Find where the given text appears and provide that cell's center as (x, y) coordinate. 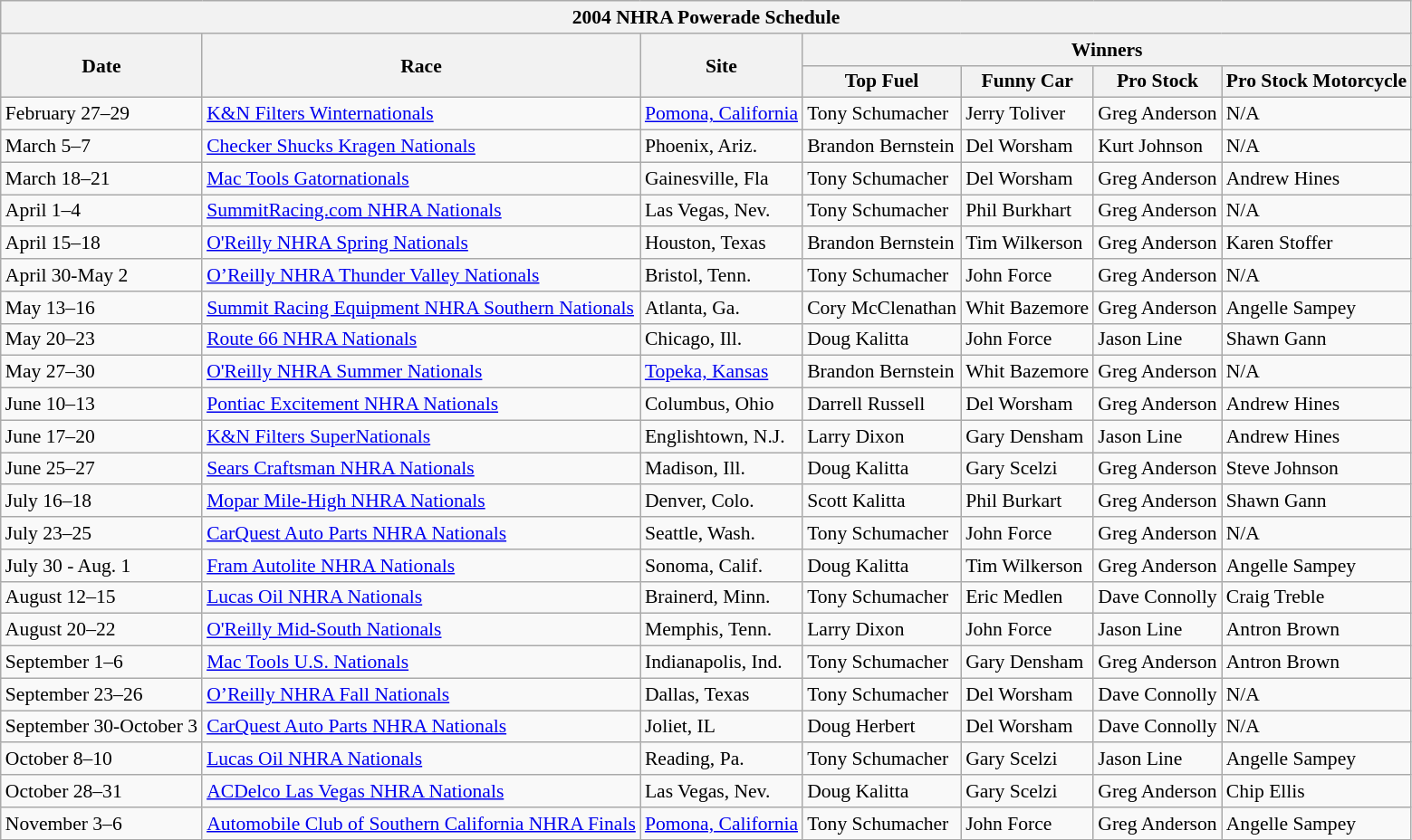
Date (101, 65)
Karen Stoffer (1317, 243)
Atlanta, Ga. (721, 308)
SummitRacing.com NHRA Nationals (421, 211)
Jerry Toliver (1027, 114)
O’Reilly NHRA Fall Nationals (421, 694)
April 30-May 2 (101, 275)
July 30 - Aug. 1 (101, 566)
March 18–21 (101, 178)
June 25–27 (101, 469)
Eric Medlen (1027, 597)
Chicago, Ill. (721, 339)
Englishtown, N.J. (721, 436)
Fram Autolite NHRA Nationals (421, 566)
Phil Burkart (1027, 501)
October 28–31 (101, 791)
Chip Ellis (1317, 791)
Indianapolis, Ind. (721, 663)
Craig Treble (1317, 597)
O'Reilly NHRA Spring Nationals (421, 243)
Sears Craftsman NHRA Nationals (421, 469)
O'Reilly Mid-South Nationals (421, 630)
Dallas, Texas (721, 694)
Pontiac Excitement NHRA Nationals (421, 405)
Funny Car (1027, 81)
June 17–20 (101, 436)
Sonoma, Calif. (721, 566)
August 20–22 (101, 630)
Brainerd, Minn. (721, 597)
Cory McClenathan (882, 308)
Phoenix, Ariz. (721, 147)
Kurt Johnson (1157, 147)
July 23–25 (101, 533)
Mac Tools Gatornationals (421, 178)
2004 NHRA Powerade Schedule (706, 17)
Doug Herbert (882, 727)
April 15–18 (101, 243)
Winners (1107, 50)
K&N Filters Winternationals (421, 114)
O'Reilly NHRA Summer Nationals (421, 372)
April 1–4 (101, 211)
Race (421, 65)
Houston, Texas (721, 243)
Memphis, Tenn. (721, 630)
Pro Stock Motorcycle (1317, 81)
May 13–16 (101, 308)
O’Reilly NHRA Thunder Valley Nationals (421, 275)
Columbus, Ohio (721, 405)
ACDelco Las Vegas NHRA Nationals (421, 791)
Bristol, Tenn. (721, 275)
Mac Tools U.S. Nationals (421, 663)
September 30-October 3 (101, 727)
July 16–18 (101, 501)
Gainesville, Fla (721, 178)
Scott Kalitta (882, 501)
February 27–29 (101, 114)
Checker Shucks Kragen Nationals (421, 147)
September 1–6 (101, 663)
Seattle, Wash. (721, 533)
March 5–7 (101, 147)
Top Fuel (882, 81)
August 12–15 (101, 597)
Darrell Russell (882, 405)
Madison, Ill. (721, 469)
Phil Burkhart (1027, 211)
May 27–30 (101, 372)
Automobile Club of Southern California NHRA Finals (421, 824)
October 8–10 (101, 759)
Denver, Colo. (721, 501)
Mopar Mile-High NHRA Nationals (421, 501)
Topeka, Kansas (721, 372)
June 10–13 (101, 405)
Pro Stock (1157, 81)
Steve Johnson (1317, 469)
Joliet, IL (721, 727)
May 20–23 (101, 339)
K&N Filters SuperNationals (421, 436)
Route 66 NHRA Nationals (421, 339)
Site (721, 65)
September 23–26 (101, 694)
Summit Racing Equipment NHRA Southern Nationals (421, 308)
November 3–6 (101, 824)
Reading, Pa. (721, 759)
